Find where the given text appears and provide that cell's center as (X, Y) coordinate. 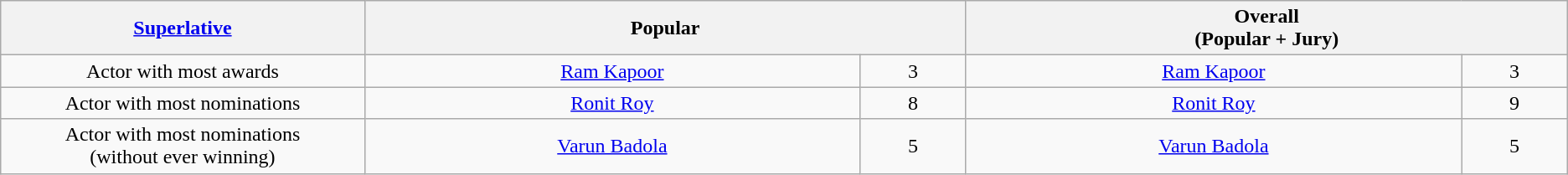
Superlative (183, 28)
Actor with most nominations(without ever winning) (183, 146)
Overall(Popular + Jury) (1266, 28)
Actor with most nominations (183, 103)
8 (913, 103)
9 (1514, 103)
Actor with most awards (183, 71)
Popular (665, 28)
